Return the (x, y) coordinate for the center point of the cell that contains the specified text.  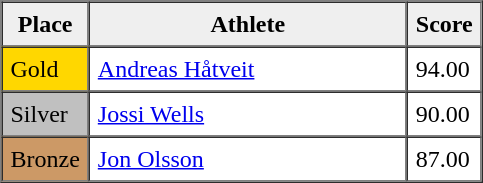
Andreas Håtveit (248, 68)
Jon Olsson (248, 158)
Athlete (248, 24)
Gold (46, 68)
Silver (46, 114)
Place (46, 24)
Bronze (46, 158)
Score (444, 24)
94.00 (444, 68)
87.00 (444, 158)
90.00 (444, 114)
Jossi Wells (248, 114)
